Identify which cell holds the provided text, then report its [X, Y] central coordinate. 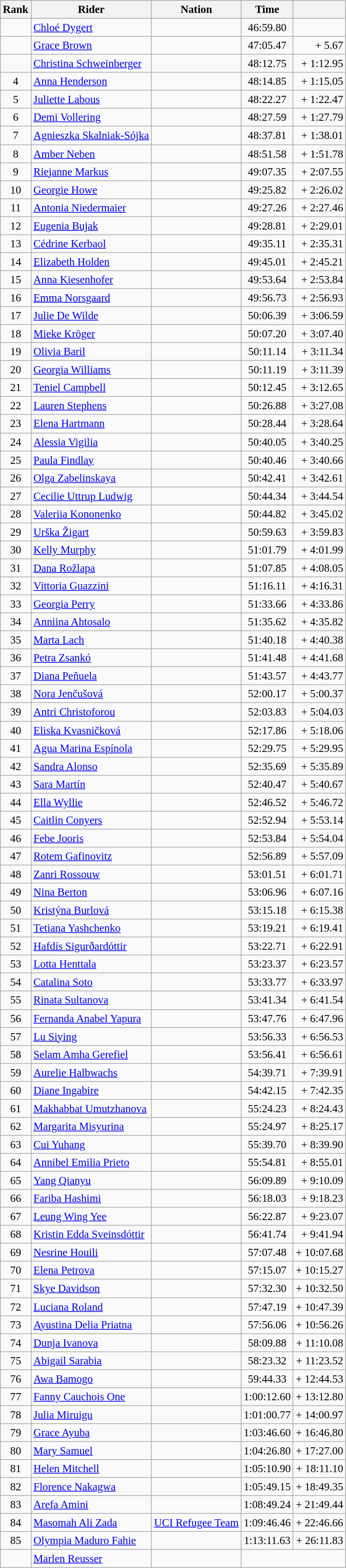
74 [16, 1343]
72 [16, 1307]
64 [16, 1163]
53:01.51 [267, 874]
+ 6:56.61 [320, 1054]
+ 4:35.82 [320, 622]
Mieke Kröger [92, 334]
Elena Hartmann [92, 424]
53:19.21 [267, 928]
+ 18:49.35 [320, 1487]
+ 6:01.71 [320, 874]
Tetiana Yashchenko [92, 928]
25 [16, 460]
48:14.85 [267, 81]
19 [16, 352]
52:53.84 [267, 838]
1:03:46.60 [267, 1433]
6 [16, 117]
51:07.85 [267, 568]
49:27.26 [267, 208]
Georgie Howe [92, 190]
50:40.05 [267, 442]
Aurelie Halbwachs [92, 1072]
+ 8:55.01 [320, 1163]
+ 13:12.80 [320, 1397]
51:01.79 [267, 550]
56 [16, 1018]
+ 2:35.31 [320, 244]
52 [16, 946]
Emma Norsgaard [92, 298]
56:09.89 [267, 1181]
35 [16, 640]
+ 10:47.39 [320, 1307]
36 [16, 658]
32 [16, 586]
+ 1:51.78 [320, 154]
58 [16, 1054]
+ 5:53.14 [320, 820]
Chloé Dygert [92, 28]
Eliska Kvasničková [92, 730]
+ 3:07.40 [320, 334]
68 [16, 1234]
49:45.01 [267, 262]
Diana Peñuela [92, 676]
+ 9:10.09 [320, 1181]
53:23.37 [267, 964]
48:51.58 [267, 154]
56:41.74 [267, 1234]
+ 8:24.43 [320, 1108]
48 [16, 874]
13 [16, 244]
+ 7:42.35 [320, 1091]
+ 6:22.91 [320, 946]
78 [16, 1415]
+ 8:25.17 [320, 1127]
73 [16, 1325]
55:39.70 [267, 1144]
57:47.19 [267, 1307]
50:07.20 [267, 334]
51:40.18 [267, 640]
53:56.41 [267, 1054]
1:13:11.63 [267, 1541]
15 [16, 280]
Lauren Stephens [92, 406]
26 [16, 478]
53:41.34 [267, 1001]
Rider [92, 10]
24 [16, 442]
+ 3:11.34 [320, 352]
+ 2:56.93 [320, 298]
53 [16, 964]
18 [16, 334]
52:46.52 [267, 802]
Petra Zsankó [92, 658]
Cui Yuhang [92, 1144]
9 [16, 172]
1:00:12.60 [267, 1397]
52:40.47 [267, 784]
Sara Martín [92, 784]
Caitlin Conyers [92, 820]
50:59.63 [267, 532]
+ 10:56.26 [320, 1325]
58:09.88 [267, 1343]
59 [16, 1072]
Riejanne Markus [92, 172]
49:35.11 [267, 244]
Paula Findlay [92, 460]
4 [16, 81]
+ 2:27.46 [320, 208]
+ 10:15.27 [320, 1270]
49:28.81 [267, 226]
Sandra Alonso [92, 766]
+ 9:18.23 [320, 1199]
Abigail Sarabia [92, 1360]
Kristin Edda Sveinsdóttir [92, 1234]
+ 6:56.53 [320, 1037]
48:12.75 [267, 64]
45 [16, 820]
+ 6:47.96 [320, 1018]
42 [16, 766]
1:09:46.46 [267, 1523]
Rinata Sultanova [92, 1001]
49:07.35 [267, 172]
+ 2:29.01 [320, 226]
UCI Refugee Team [196, 1523]
+ 9:41.94 [320, 1234]
Elizabeth Holden [92, 262]
14 [16, 262]
+ 6:19.41 [320, 928]
53:56.33 [267, 1037]
Time [267, 10]
Christina Schweinberger [92, 64]
50 [16, 911]
31 [16, 568]
54:42.15 [267, 1091]
+ 6:07.16 [320, 892]
Helen Mitchell [92, 1469]
Valeriia Kononenko [92, 514]
Anna Henderson [92, 81]
80 [16, 1451]
Lotta Henttala [92, 964]
75 [16, 1360]
46 [16, 838]
50:28.44 [267, 424]
1:01:00.77 [267, 1415]
47:05.47 [267, 46]
52:56.89 [267, 856]
Marta Lach [92, 640]
30 [16, 550]
1:08:49.24 [267, 1505]
+ 6:33.97 [320, 982]
+ 1:12.95 [320, 64]
17 [16, 316]
Skye Davidson [92, 1289]
Rotem Gafinovitz [92, 856]
51:35.62 [267, 622]
+ 5:57.09 [320, 856]
10 [16, 190]
Elena Petrova [92, 1270]
55:24.97 [267, 1127]
50:12.45 [267, 388]
+ 14:00.97 [320, 1415]
52:52.94 [267, 820]
Awa Bamogo [92, 1379]
23 [16, 424]
+ 3:40.25 [320, 442]
49:25.82 [267, 190]
+ 2:26.02 [320, 190]
60 [16, 1091]
54 [16, 982]
+ 7:39.91 [320, 1072]
Antri Christoforou [92, 712]
+ 2:45.21 [320, 262]
+ 3:06.59 [320, 316]
7 [16, 136]
Nora Jenčušová [92, 694]
+ 3:12.65 [320, 388]
Luciana Roland [92, 1307]
Masomah Ali Zada [92, 1523]
+ 3:11.39 [320, 370]
Nation [196, 10]
79 [16, 1433]
81 [16, 1469]
16 [16, 298]
Anniina Ahtosalo [92, 622]
+ 11:23.52 [320, 1360]
50:44.34 [267, 496]
+ 5:00.37 [320, 694]
50:44.82 [267, 514]
Eugenia Bujak [92, 226]
Cecilie Uttrup Ludwig [92, 496]
+ 3:27.08 [320, 406]
+ 12:44.53 [320, 1379]
53:06.96 [267, 892]
57:07.48 [267, 1253]
57 [16, 1037]
52:00.17 [267, 694]
49 [16, 892]
+ 5:46.72 [320, 802]
41 [16, 748]
70 [16, 1270]
46:59.80 [267, 28]
52:29.75 [267, 748]
Olympia Maduro Fahie [92, 1541]
Lu Siying [92, 1037]
48:22.27 [267, 100]
+ 6:15.38 [320, 911]
+ 10:07.68 [320, 1253]
Mary Samuel [92, 1451]
+ 2:53.84 [320, 280]
53:33.77 [267, 982]
Olga Zabelinskaya [92, 478]
+ 17:27.00 [320, 1451]
+ 3:42.61 [320, 478]
55 [16, 1001]
1:05:10.90 [267, 1469]
33 [16, 604]
Georgia Williams [92, 370]
61 [16, 1108]
+ 3:59.83 [320, 532]
Dana Rožlapa [92, 568]
+ 1:15.05 [320, 81]
+ 18:11.10 [320, 1469]
+ 9:23.07 [320, 1217]
+ 11:10.08 [320, 1343]
48:37.81 [267, 136]
83 [16, 1505]
51:33.66 [267, 604]
50:40.46 [267, 460]
Nina Berton [92, 892]
Cédrine Kerbaol [92, 244]
28 [16, 514]
1:04:26.80 [267, 1451]
51:16.11 [267, 586]
39 [16, 712]
Demi Vollering [92, 117]
Anna Kiesenhofer [92, 280]
53:15.18 [267, 911]
57:56.06 [267, 1325]
57:32.30 [267, 1289]
49:53.64 [267, 280]
50:26.88 [267, 406]
Florence Nakagwa [92, 1487]
69 [16, 1253]
52:17.86 [267, 730]
50:11.14 [267, 352]
11 [16, 208]
57:15.07 [267, 1270]
Makhabbat Umutzhanova [92, 1108]
+ 8:39.90 [320, 1144]
82 [16, 1487]
Vittoria Guazzini [92, 586]
+ 4:41.68 [320, 658]
Kristýna Burlová [92, 911]
+ 4:01.99 [320, 550]
Leung Wing Yee [92, 1217]
37 [16, 676]
Catalina Soto [92, 982]
50:06.39 [267, 316]
Julia Miruigu [92, 1415]
Rank [16, 10]
+ 21:49.44 [320, 1505]
Teniel Campbell [92, 388]
+ 5:04.03 [320, 712]
54:39.71 [267, 1072]
+ 4:08.05 [320, 568]
+ 26:11.83 [320, 1541]
50:42.41 [267, 478]
40 [16, 730]
66 [16, 1199]
1:05:49.15 [267, 1487]
+ 4:16.31 [320, 586]
65 [16, 1181]
Marlen Reusser [92, 1559]
Diane Ingabire [92, 1091]
Urška Žigart [92, 532]
Julie De Wilde [92, 316]
+ 5.67 [320, 46]
+ 5:40.67 [320, 784]
58:23.32 [267, 1360]
Hafdís Sigurðardóttir [92, 946]
Olivia Baril [92, 352]
+ 22:46.66 [320, 1523]
52:35.69 [267, 766]
+ 5:35.89 [320, 766]
Selam Amha Gerefiel [92, 1054]
Dunja Ivanova [92, 1343]
21 [16, 388]
Amber Neben [92, 154]
38 [16, 694]
53:47.76 [267, 1018]
51:43.57 [267, 676]
Arefa Amini [92, 1505]
59:44.33 [267, 1379]
52:03.83 [267, 712]
+ 3:44.54 [320, 496]
Fariba Hashimi [92, 1199]
76 [16, 1379]
Fanny Cauchois One [92, 1397]
85 [16, 1541]
+ 4:33.86 [320, 604]
20 [16, 370]
+ 6:23.57 [320, 964]
84 [16, 1523]
+ 1:27.79 [320, 117]
Agua Marina Espínola [92, 748]
56:18.03 [267, 1199]
Fernanda Anabel Yapura [92, 1018]
+ 5:54.04 [320, 838]
50:11.19 [267, 370]
+ 4:40.38 [320, 640]
Yang Qianyu [92, 1181]
Ella Wyllie [92, 802]
Ayustina Delia Priatna [92, 1325]
62 [16, 1127]
27 [16, 496]
+ 3:28.64 [320, 424]
+ 2:07.55 [320, 172]
Juliette Labous [92, 100]
Grace Ayuba [92, 1433]
+ 5:18.06 [320, 730]
48:27.59 [267, 117]
8 [16, 154]
Annibel Emilia Prieto [92, 1163]
Antonia Niedermaier [92, 208]
55:24.23 [267, 1108]
77 [16, 1397]
Alessia Vigilia [92, 442]
Zanri Rossouw [92, 874]
71 [16, 1289]
12 [16, 226]
+ 4:43.77 [320, 676]
+ 6:41.54 [320, 1001]
47 [16, 856]
22 [16, 406]
43 [16, 784]
+ 16:46.80 [320, 1433]
51:41.48 [267, 658]
Georgia Perry [92, 604]
56:22.87 [267, 1217]
44 [16, 802]
5 [16, 100]
55:54.81 [267, 1163]
34 [16, 622]
63 [16, 1144]
Kelly Murphy [92, 550]
67 [16, 1217]
53:22.71 [267, 946]
Febe Jooris [92, 838]
+ 5:29.95 [320, 748]
Margarita Misyurina [92, 1127]
51 [16, 928]
+ 3:45.02 [320, 514]
Grace Brown [92, 46]
+ 10:32.50 [320, 1289]
Nesrine Houili [92, 1253]
+ 1:38.01 [320, 136]
29 [16, 532]
+ 1:22.47 [320, 100]
+ 3:40.66 [320, 460]
Agnieszka Skalniak-Sójka [92, 136]
49:56.73 [267, 298]
